Provide the [x, y] coordinate of the cell's center where the given text is located.  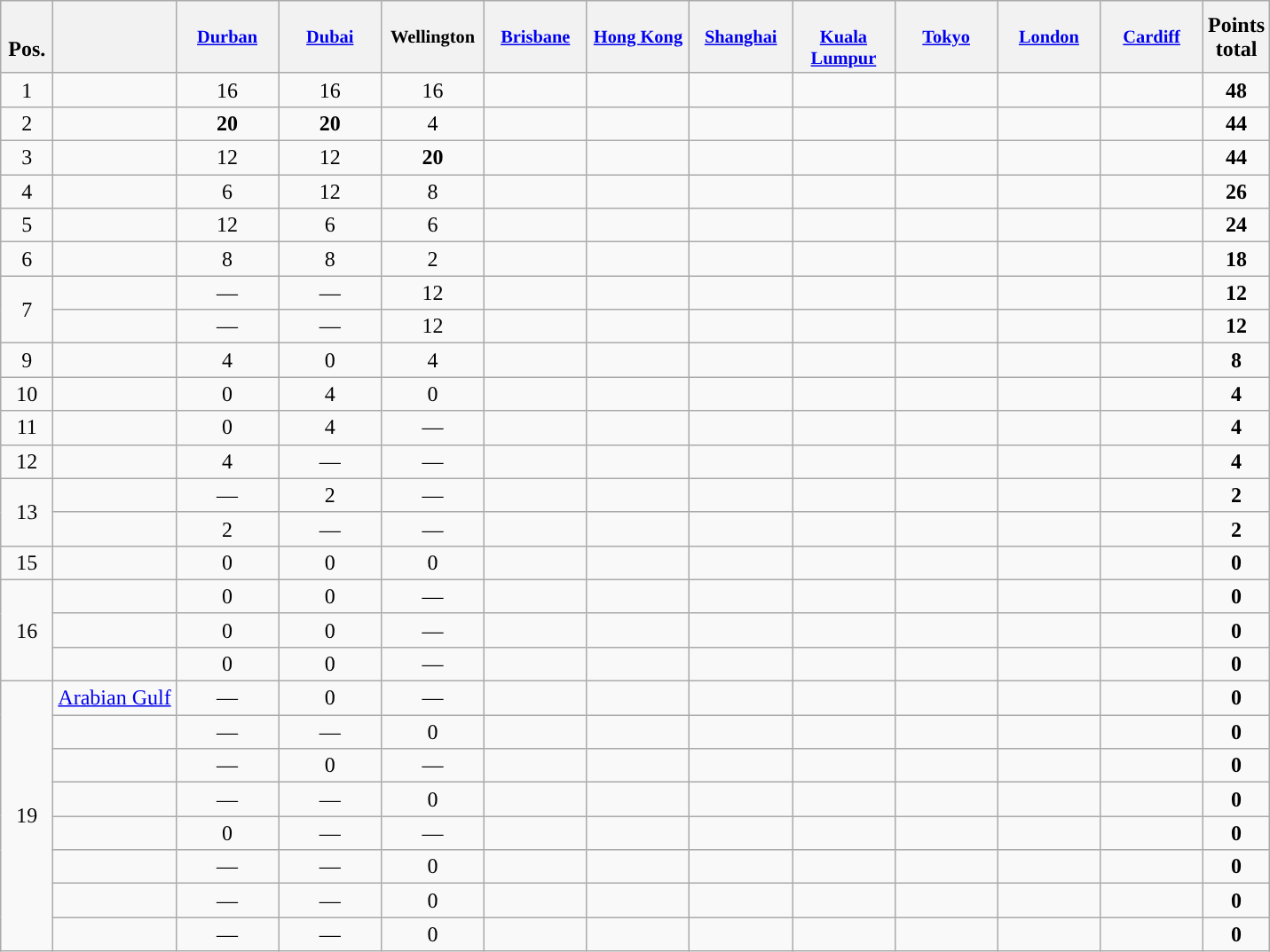
15 [27, 563]
Durban [227, 37]
Brisbane [535, 37]
9 [27, 360]
Wellington [433, 37]
24 [1237, 225]
Tokyo [946, 37]
Pos. [27, 37]
Arabian Gulf [114, 698]
Hong Kong [638, 37]
19 [27, 816]
Pointstotal [1237, 37]
11 [27, 428]
1 [27, 90]
Dubai [330, 37]
3 [27, 158]
48 [1237, 90]
26 [1237, 192]
5 [27, 225]
10 [27, 394]
13 [27, 512]
Kuala Lumpur [844, 37]
18 [1237, 259]
7 [27, 310]
London [1049, 37]
Cardiff [1152, 37]
Shanghai [741, 37]
